Detect which cell encompasses the target text, then output its (X, Y) center coordinate. 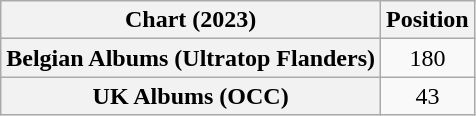
43 (428, 96)
180 (428, 58)
Position (428, 20)
Belgian Albums (Ultratop Flanders) (191, 58)
Chart (2023) (191, 20)
UK Albums (OCC) (191, 96)
